From the cell containing the given text, extract its center point as (X, Y) coordinate. 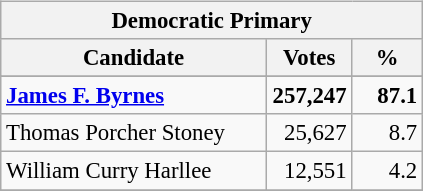
4.2 (388, 171)
12,551 (309, 171)
25,627 (309, 133)
8.7 (388, 133)
% (388, 58)
Democratic Primary (212, 21)
James F. Byrnes (134, 96)
Candidate (134, 58)
Thomas Porcher Stoney (134, 133)
William Curry Harllee (134, 171)
257,247 (309, 96)
87.1 (388, 96)
Votes (309, 58)
